Extract the (X, Y) coordinate from the center of the cell holding the provided text.  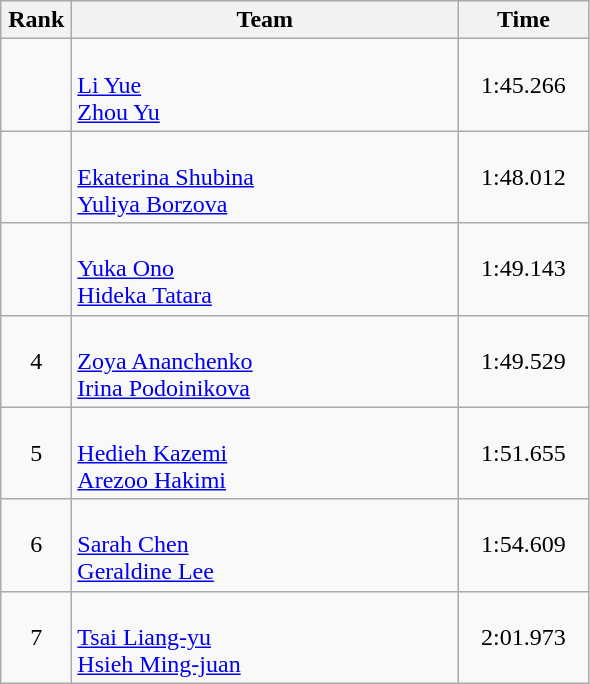
Li YueZhou Yu (265, 85)
4 (36, 361)
6 (36, 545)
1:49.529 (524, 361)
Tsai Liang-yuHsieh Ming-juan (265, 637)
Hedieh KazemiArezoo Hakimi (265, 453)
5 (36, 453)
1:45.266 (524, 85)
1:49.143 (524, 269)
Time (524, 20)
1:51.655 (524, 453)
2:01.973 (524, 637)
Rank (36, 20)
Team (265, 20)
Ekaterina ShubinaYuliya Borzova (265, 177)
1:48.012 (524, 177)
Zoya AnanchenkoIrina Podoinikova (265, 361)
Sarah ChenGeraldine Lee (265, 545)
1:54.609 (524, 545)
7 (36, 637)
Yuka OnoHideka Tatara (265, 269)
